From the cell containing the given text, extract its center point as [X, Y] coordinate. 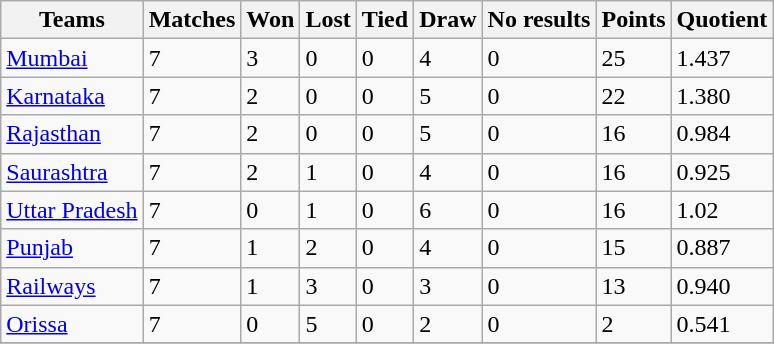
Tied [384, 20]
Uttar Pradesh [72, 210]
Quotient [722, 20]
Won [270, 20]
0.925 [722, 172]
13 [634, 286]
0.940 [722, 286]
Points [634, 20]
0.541 [722, 324]
1.02 [722, 210]
Orissa [72, 324]
15 [634, 248]
Matches [192, 20]
1.437 [722, 58]
0.984 [722, 134]
Lost [328, 20]
Karnataka [72, 96]
Rajasthan [72, 134]
Draw [448, 20]
Mumbai [72, 58]
25 [634, 58]
Saurashtra [72, 172]
6 [448, 210]
Teams [72, 20]
0.887 [722, 248]
22 [634, 96]
Punjab [72, 248]
No results [539, 20]
1.380 [722, 96]
Railways [72, 286]
